Return (x, y) of the center of cell containing provided text 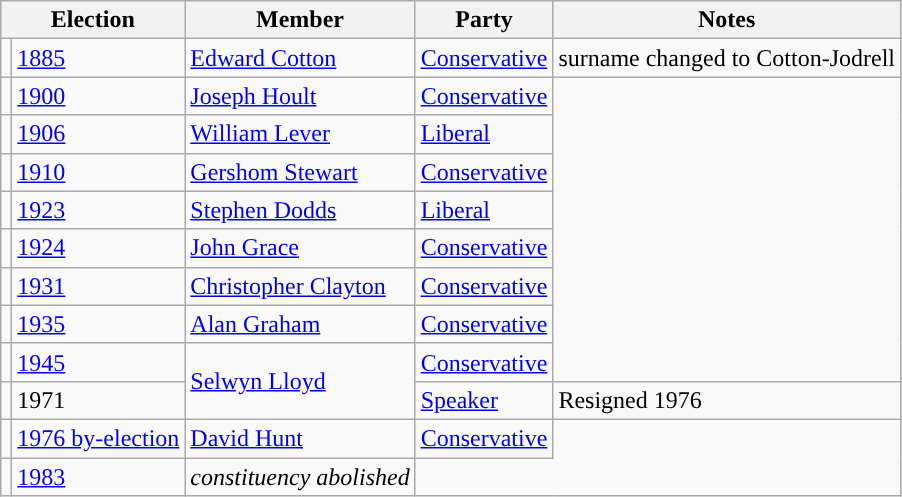
John Grace (300, 248)
Resigned 1976 (727, 400)
1900 (98, 96)
Joseph Hoult (300, 96)
Edward Cotton (300, 58)
1976 by-election (98, 438)
Election (93, 20)
Party (484, 20)
1945 (98, 362)
surname changed to Cotton-Jodrell (727, 58)
constituency abolished (300, 477)
1971 (98, 400)
Speaker (484, 400)
1924 (98, 248)
1910 (98, 172)
David Hunt (300, 438)
Gershom Stewart (300, 172)
1923 (98, 210)
1885 (98, 58)
Christopher Clayton (300, 286)
Member (300, 20)
Selwyn Lloyd (300, 381)
1983 (98, 477)
Alan Graham (300, 324)
1931 (98, 286)
1935 (98, 324)
Stephen Dodds (300, 210)
William Lever (300, 134)
1906 (98, 134)
Notes (727, 20)
